Return the (X, Y) coordinate for the center point of the cell that contains the specified text.  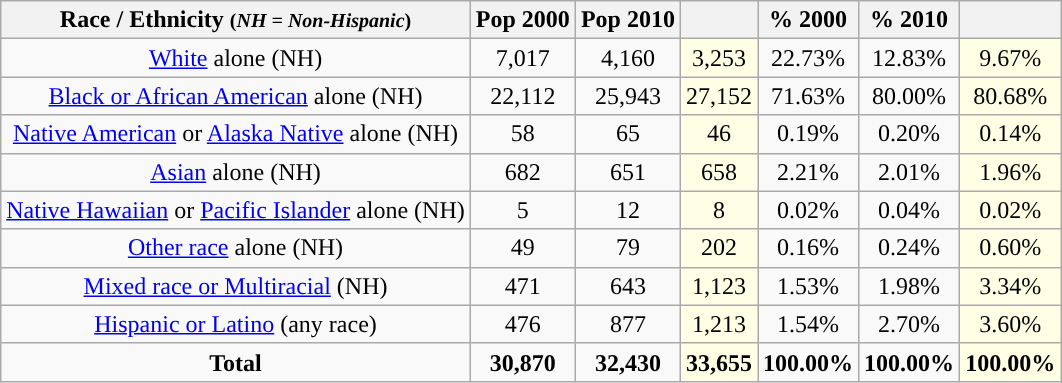
0.16% (808, 248)
3.34% (1010, 286)
58 (522, 134)
202 (718, 248)
% 2010 (910, 20)
White alone (NH) (236, 58)
12 (628, 210)
71.63% (808, 96)
Native Hawaiian or Pacific Islander alone (NH) (236, 210)
9.67% (1010, 58)
1.54% (808, 324)
80.00% (910, 96)
46 (718, 134)
1,123 (718, 286)
3,253 (718, 58)
4,160 (628, 58)
Black or African American alone (NH) (236, 96)
2.70% (910, 324)
Total (236, 362)
25,943 (628, 96)
651 (628, 172)
0.20% (910, 134)
Race / Ethnicity (NH = Non-Hispanic) (236, 20)
27,152 (718, 96)
0.24% (910, 248)
682 (522, 172)
658 (718, 172)
471 (522, 286)
7,017 (522, 58)
Hispanic or Latino (any race) (236, 324)
Asian alone (NH) (236, 172)
% 2000 (808, 20)
0.19% (808, 134)
1,213 (718, 324)
Mixed race or Multiracial (NH) (236, 286)
1.53% (808, 286)
2.01% (910, 172)
476 (522, 324)
49 (522, 248)
8 (718, 210)
877 (628, 324)
5 (522, 210)
80.68% (1010, 96)
22,112 (522, 96)
0.60% (1010, 248)
65 (628, 134)
643 (628, 286)
0.14% (1010, 134)
32,430 (628, 362)
12.83% (910, 58)
2.21% (808, 172)
3.60% (1010, 324)
Pop 2000 (522, 20)
1.96% (1010, 172)
79 (628, 248)
30,870 (522, 362)
33,655 (718, 362)
Pop 2010 (628, 20)
0.04% (910, 210)
Other race alone (NH) (236, 248)
1.98% (910, 286)
Native American or Alaska Native alone (NH) (236, 134)
22.73% (808, 58)
